Capture the cell that displays the provided text and extract its [X, Y] central coordinate. 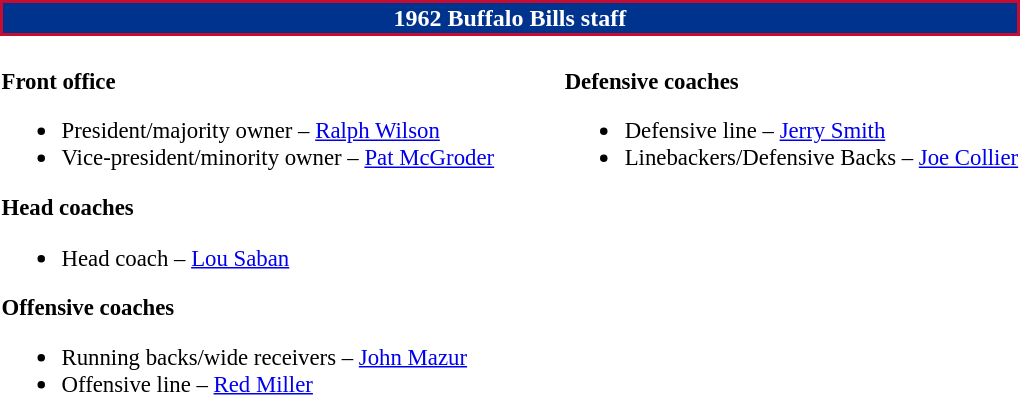
1962 Buffalo Bills staff [510, 18]
